Detect which cell encompasses the target text, then output its (X, Y) center coordinate. 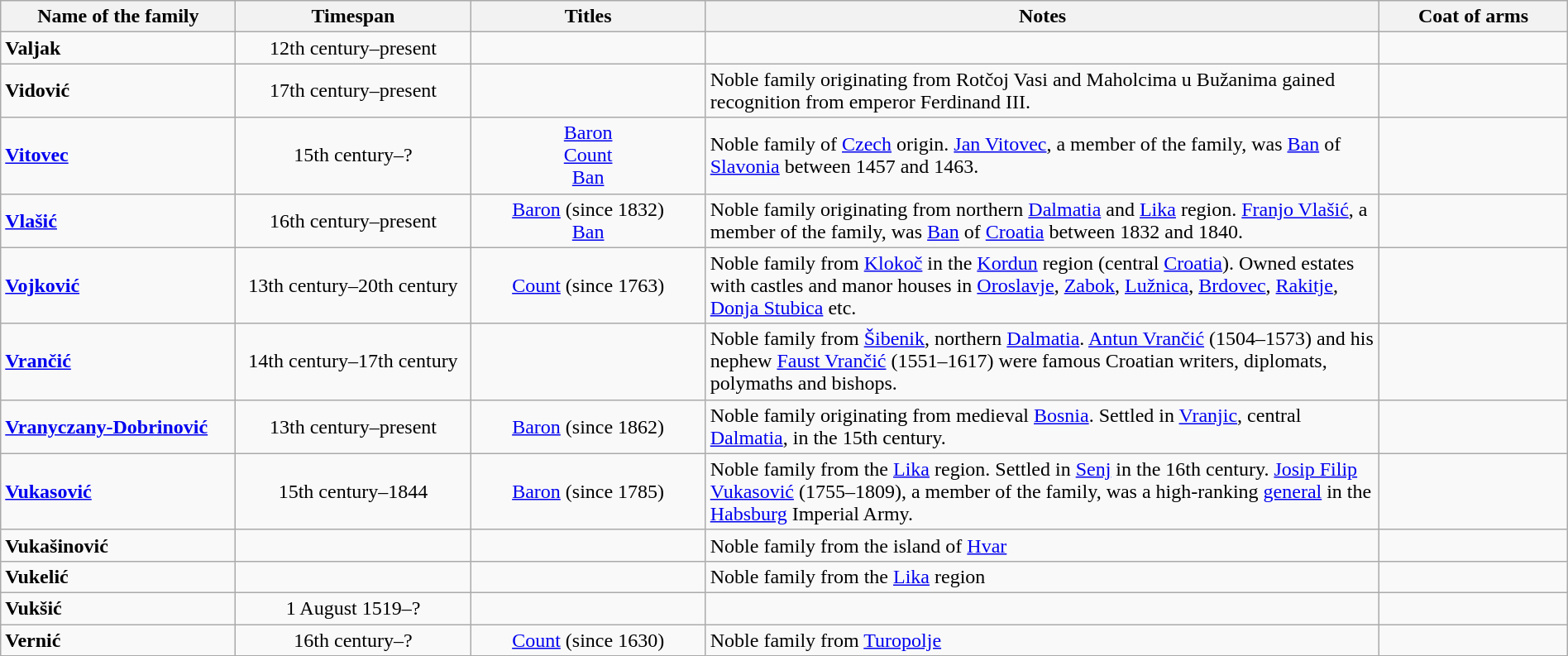
Vukšić (118, 608)
Name of the family (118, 17)
16th century–? (353, 639)
16th century–present (353, 220)
Vidović (118, 91)
Noble family from Turopolje (1042, 639)
Vitovec (118, 156)
Vernić (118, 639)
Coat of arms (1474, 17)
Count (since 1630) (588, 639)
Noble family originating from Rotčoj Vasi and Maholcima u Bužanima gained recognition from emperor Ferdinand III. (1042, 91)
Noble family originating from medieval Bosnia. Settled in Vranjic, central Dalmatia, in the 15th century. (1042, 427)
Baron (since 1862) (588, 427)
12th century–present (353, 48)
17th century–present (353, 91)
Vranyczany-Dobrinović (118, 427)
Noble family from the island of Hvar (1042, 545)
Vukasović (118, 491)
15th century–1844 (353, 491)
Baron (since 1785) (588, 491)
14th century–17th century (353, 362)
15th century–? (353, 156)
Vukelić (118, 577)
Vojković (118, 285)
Vrančić (118, 362)
Noble family from the Lika region (1042, 577)
Count (since 1763) (588, 285)
Noble family originating from northern Dalmatia and Lika region. Franjo Vlašić, a member of the family, was Ban of Croatia between 1832 and 1840. (1042, 220)
13th century–present (353, 427)
Noble family of Czech origin. Jan Vitovec, a member of the family, was Ban of Slavonia between 1457 and 1463. (1042, 156)
Titles (588, 17)
Timespan (353, 17)
Vlašić (118, 220)
1 August 1519–? (353, 608)
Baron (since 1832)Ban (588, 220)
Notes (1042, 17)
13th century–20th century (353, 285)
Vukašinović (118, 545)
Valjak (118, 48)
BaronCountBan (588, 156)
